Identify which cell holds the provided text, then report its [x, y] central coordinate. 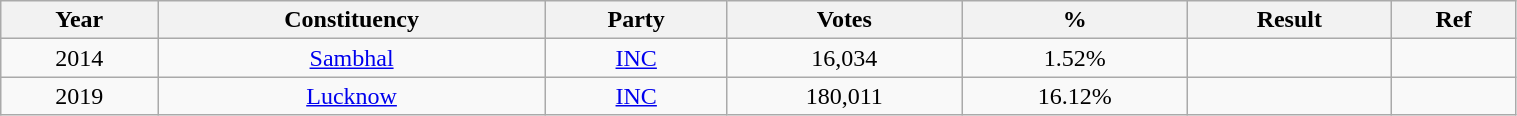
Year [80, 20]
Votes [844, 20]
2014 [80, 58]
Result [1290, 20]
Lucknow [352, 96]
16,034 [844, 58]
Party [636, 20]
Sambhal [352, 58]
1.52% [1075, 58]
16.12% [1075, 96]
% [1075, 20]
Ref [1454, 20]
2019 [80, 96]
180,011 [844, 96]
Constituency [352, 20]
